Pinpoint the cell where the given text exists, returning its [x, y] midpoint coordinate. 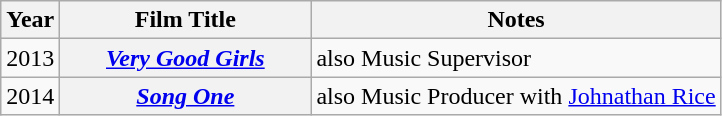
Film Title [186, 20]
2014 [30, 96]
also Music Producer with Johnathan Rice [516, 96]
Very Good Girls [186, 58]
2013 [30, 58]
Notes [516, 20]
Song One [186, 96]
Year [30, 20]
also Music Supervisor [516, 58]
